Identify which cell holds the provided text, then report its (x, y) central coordinate. 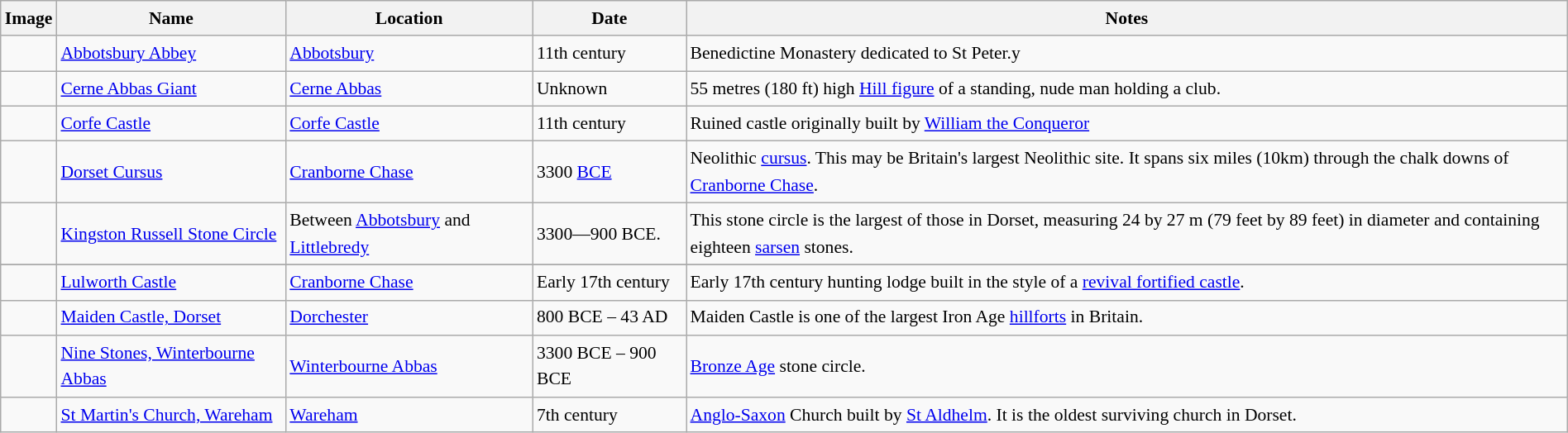
Cerne Abbas (409, 89)
St Martin's Church, Wareham (170, 415)
Winterbourne Abbas (409, 367)
Maiden Castle, Dorset (170, 319)
Notes (1127, 18)
Neolithic cursus. This may be Britain's largest Neolithic site. It spans six miles (10km) through the chalk downs of Cranborne Chase. (1127, 172)
3300—900 BCE. (610, 235)
Ruined castle originally built by William the Conqueror (1127, 124)
Dorset Cursus (170, 172)
800 BCE – 43 AD (610, 319)
Maiden Castle is one of the largest Iron Age hillforts in Britain. (1127, 319)
Kingston Russell Stone Circle (170, 235)
Name (170, 18)
Location (409, 18)
Bronze Age stone circle. (1127, 367)
Benedictine Monastery dedicated to St Peter.y (1127, 55)
Early 17th century (610, 283)
Between Abbotsbury and Littlebredy (409, 235)
Nine Stones, Winterbourne Abbas (170, 367)
Image (29, 18)
Unknown (610, 89)
Dorchester (409, 319)
Abbotsbury (409, 55)
Date (610, 18)
55 metres (180 ft) high Hill figure of a standing, nude man holding a club. (1127, 89)
This stone circle is the largest of those in Dorset, measuring 24 by 27 m (79 feet by 89 feet) in diameter and containing eighteen sarsen stones. (1127, 235)
Anglo-Saxon Church built by St Aldhelm. It is the oldest surviving church in Dorset. (1127, 415)
7th century (610, 415)
Wareham (409, 415)
Cerne Abbas Giant (170, 89)
3300 BCE – 900 BCE (610, 367)
Lulworth Castle (170, 283)
Abbotsbury Abbey (170, 55)
Early 17th century hunting lodge built in the style of a revival fortified castle. (1127, 283)
3300 BCE (610, 172)
